For the text-containing cell, return its midpoint in (x, y) coordinate format. 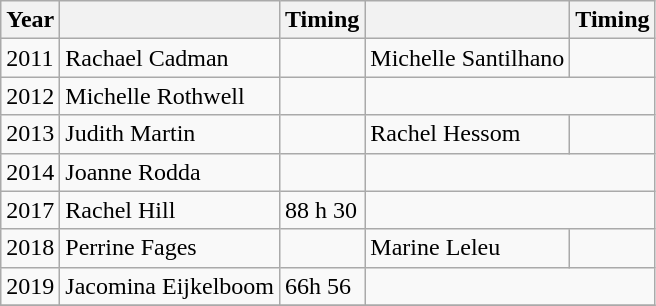
2011 (30, 58)
2012 (30, 96)
Michelle Santilhano (468, 58)
Jacomina Eijkelboom (170, 286)
Marine Leleu (468, 248)
2017 (30, 210)
2018 (30, 248)
Rachel Hill (170, 210)
Judith Martin (170, 134)
88 h 30 (322, 210)
Perrine Fages (170, 248)
2014 (30, 172)
Michelle Rothwell (170, 96)
66h 56 (322, 286)
2019 (30, 286)
Rachel Hessom (468, 134)
Rachael Cadman (170, 58)
Year (30, 20)
2013 (30, 134)
Joanne Rodda (170, 172)
